Extract the [x, y] coordinate from the center of the cell holding the provided text.  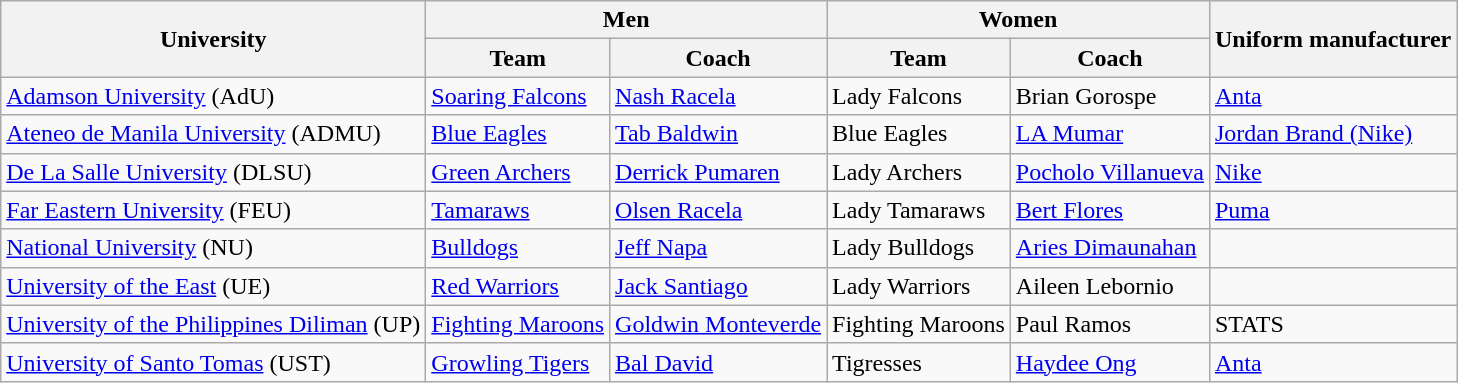
Lady Tamaraws [919, 210]
Brian Gorospe [1110, 96]
Jeff Napa [718, 248]
Jordan Brand (Nike) [1332, 134]
Olsen Racela [718, 210]
Adamson University (AdU) [214, 96]
National University (NU) [214, 248]
Lady Bulldogs [919, 248]
Ateneo de Manila University (ADMU) [214, 134]
Aries Dimaunahan [1110, 248]
Nike [1332, 172]
De La Salle University (DLSU) [214, 172]
Lady Archers [919, 172]
Uniform manufacturer [1332, 39]
Nash Racela [718, 96]
Goldwin Monteverde [718, 324]
University [214, 39]
Lady Falcons [919, 96]
Growling Tigers [518, 362]
Tigresses [919, 362]
Puma [1332, 210]
Bert Flores [1110, 210]
Women [1018, 20]
Haydee Ong [1110, 362]
Bal David [718, 362]
University of the Philippines Diliman (UP) [214, 324]
Bulldogs [518, 248]
University of the East (UE) [214, 286]
Derrick Pumaren [718, 172]
Red Warriors [518, 286]
Tab Baldwin [718, 134]
LA Mumar [1110, 134]
Aileen Lebornio [1110, 286]
Tamaraws [518, 210]
Soaring Falcons [518, 96]
Lady Warriors [919, 286]
Jack Santiago [718, 286]
Paul Ramos [1110, 324]
Green Archers [518, 172]
Far Eastern University (FEU) [214, 210]
Pocholo Villanueva [1110, 172]
Men [626, 20]
STATS [1332, 324]
University of Santo Tomas (UST) [214, 362]
